Scan for the cell matching the given text and deliver its [x, y] coordinate at center. 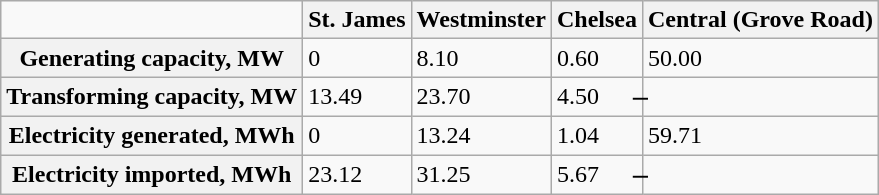
59.71 [760, 135]
Westminster [481, 20]
0.60 [596, 58]
31.25 [481, 174]
Central (Grove Road) [760, 20]
Chelsea [596, 20]
5.67 [596, 174]
1.04 [596, 135]
23.12 [357, 174]
13.24 [481, 135]
50.00 [760, 58]
23.70 [481, 97]
Electricity generated, MWh [152, 135]
Transforming capacity, MW [152, 97]
Generating capacity, MW [152, 58]
Electricity imported, MWh [152, 174]
8.10 [481, 58]
4.50 [596, 97]
St. James [357, 20]
13.49 [357, 97]
